From the cell containing the given text, extract its center point as (x, y) coordinate. 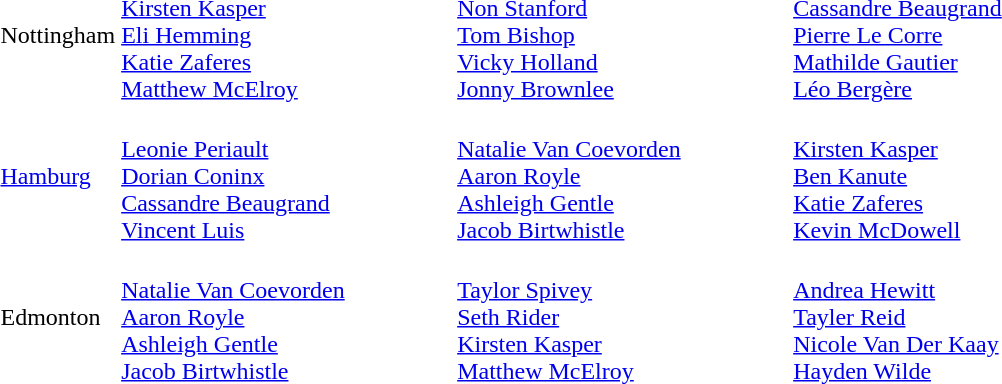
Natalie Van CoevordenAaron RoyleAshleigh GentleJacob Birtwhistle (622, 176)
Leonie PeriaultDorian ConinxCassandre BeaugrandVincent Luis (286, 176)
